Locate the cell with the specified text and output its [X, Y] center coordinate. 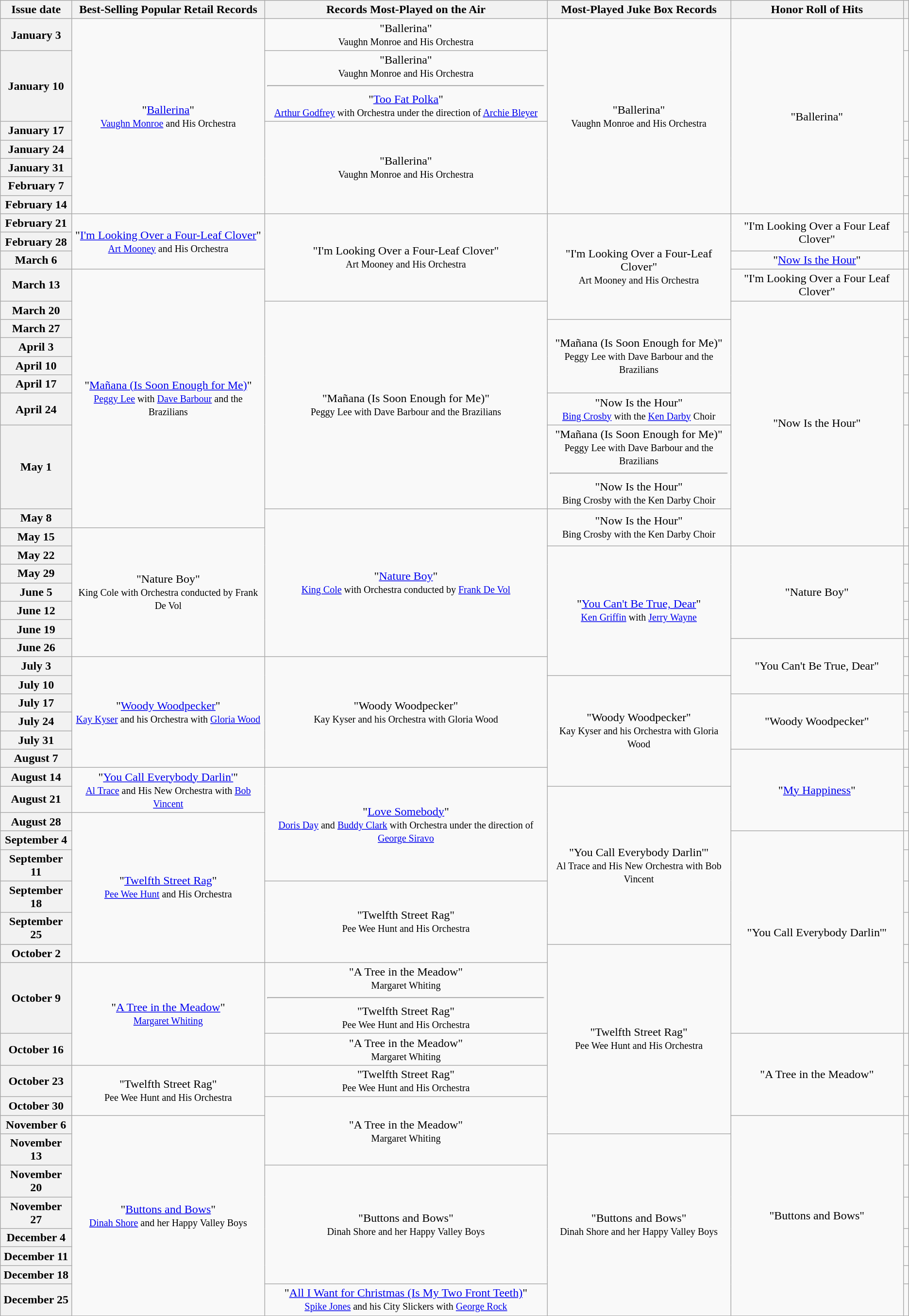
November 13 [36, 1150]
March 13 [36, 285]
May 22 [36, 555]
August 21 [36, 799]
June 12 [36, 610]
May 15 [36, 537]
September 18 [36, 896]
July 17 [36, 703]
July 3 [36, 666]
Most-Played Juke Box Records [639, 10]
November 27 [36, 1213]
November 20 [36, 1181]
"Buttons and Bows" [817, 1215]
September 11 [36, 865]
"Ballerina" [817, 117]
"Woody Woodpecker" [817, 722]
"My Happiness" [817, 790]
April 17 [36, 384]
September 4 [36, 840]
January 17 [36, 131]
May 29 [36, 574]
Best-Selling Popular Retail Records [168, 10]
June 26 [36, 647]
January 3 [36, 35]
"You Call Everybody Darlin'" [817, 932]
"Love Somebody"Doris Day and Buddy Clark with Orchestra under the direction of George Siravo [406, 825]
Records Most-Played on the Air [406, 10]
January 24 [36, 149]
"A Tree in the Meadow" [817, 1074]
March 27 [36, 329]
March 20 [36, 310]
Honor Roll of Hits [817, 10]
July 10 [36, 684]
June 5 [36, 592]
February 14 [36, 204]
August 28 [36, 822]
December 18 [36, 1275]
October 16 [36, 1049]
May 1 [36, 467]
April 24 [36, 409]
"You Can't Be True, Dear"Ken Griffin with Jerry Wayne [639, 610]
July 31 [36, 740]
December 25 [36, 1299]
"A Tree in the Meadow"Margaret Whiting"Twelfth Street Rag"Pee Wee Hunt and His Orchestra [406, 998]
May 8 [36, 518]
July 24 [36, 722]
January 31 [36, 168]
October 30 [36, 1106]
February 7 [36, 186]
November 6 [36, 1124]
February 28 [36, 241]
August 14 [36, 777]
December 4 [36, 1238]
December 11 [36, 1256]
"Mañana (Is Soon Enough for Me)"Peggy Lee with Dave Barbour and the Brazilians"Now Is the Hour"Bing Crosby with the Ken Darby Choir [639, 467]
"All I Want for Christmas (Is My Two Front Teeth)"Spike Jones and his City Slickers with George Rock [406, 1299]
February 21 [36, 223]
"Ballerina"Vaughn Monroe and His Orchestra"Too Fat Polka"Arthur Godfrey with Orchestra under the direction of Archie Bleyer [406, 86]
October 23 [36, 1081]
September 25 [36, 928]
Issue date [36, 10]
January 10 [36, 86]
June 19 [36, 629]
"Nature Boy" [817, 592]
April 3 [36, 347]
October 9 [36, 998]
March 6 [36, 260]
April 10 [36, 366]
"You Can't Be True, Dear" [817, 666]
August 7 [36, 759]
October 2 [36, 953]
